For the text-containing cell, return its midpoint in [X, Y] coordinate format. 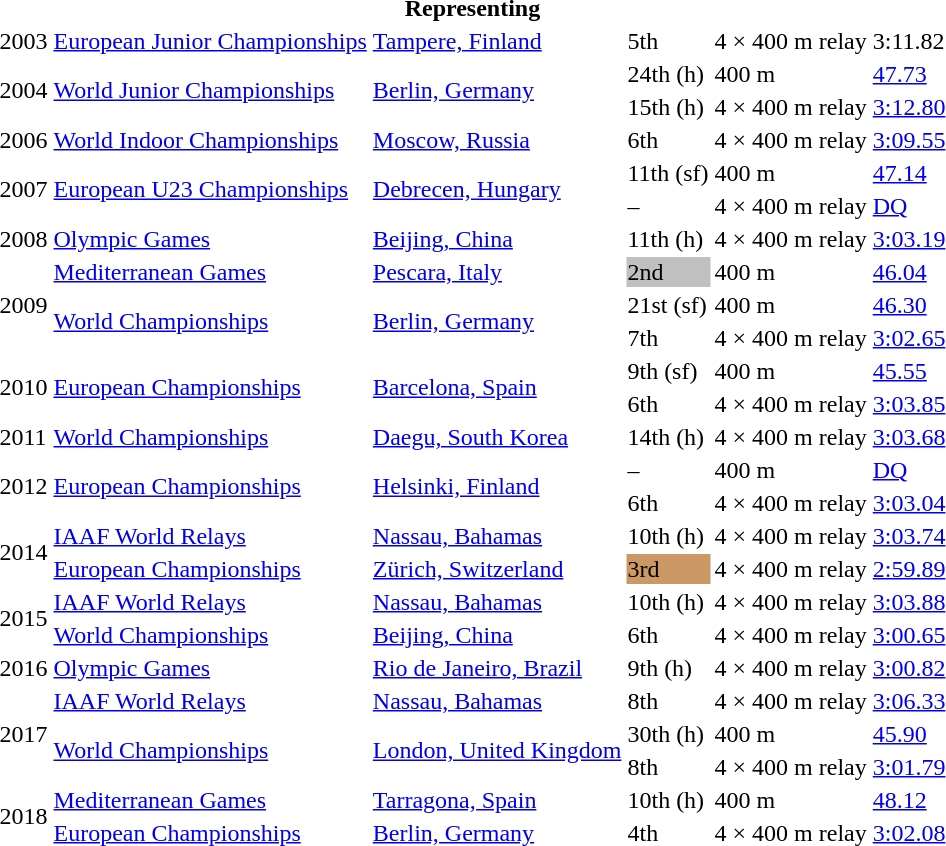
European U23 Championships [210, 190]
11th (sf) [668, 173]
Rio de Janeiro, Brazil [497, 668]
Helsinki, Finland [497, 486]
World Junior Championships [210, 90]
Barcelona, Spain [497, 388]
Pescara, Italy [497, 272]
15th (h) [668, 107]
9th (sf) [668, 371]
London, United Kingdom [497, 750]
Debrecen, Hungary [497, 190]
Daegu, South Korea [497, 437]
9th (h) [668, 668]
11th (h) [668, 239]
5th [668, 41]
21st (sf) [668, 305]
European Junior Championships [210, 41]
7th [668, 338]
Moscow, Russia [497, 140]
30th (h) [668, 734]
Zürich, Switzerland [497, 569]
3rd [668, 569]
14th (h) [668, 437]
24th (h) [668, 74]
2nd [668, 272]
World Indoor Championships [210, 140]
Tampere, Finland [497, 41]
Tarragona, Spain [497, 800]
